From the cell containing the given text, extract its center point as [X, Y] coordinate. 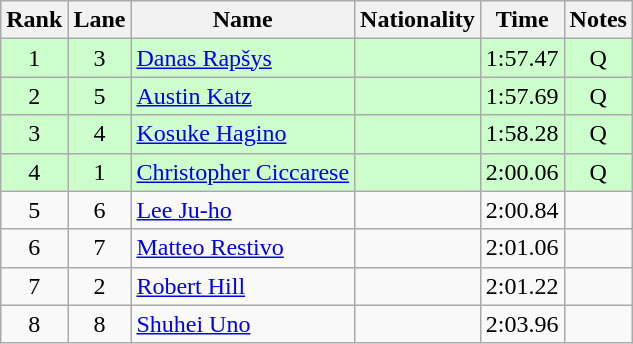
Name [243, 20]
Shuhei Uno [243, 324]
2:03.96 [522, 324]
1:58.28 [522, 134]
Notes [598, 20]
Kosuke Hagino [243, 134]
Robert Hill [243, 286]
Rank [34, 20]
2:00.06 [522, 172]
Lane [100, 20]
Matteo Restivo [243, 248]
2:01.06 [522, 248]
2:01.22 [522, 286]
Nationality [418, 20]
1:57.69 [522, 96]
Lee Ju-ho [243, 210]
2:00.84 [522, 210]
Christopher Ciccarese [243, 172]
Danas Rapšys [243, 58]
Austin Katz [243, 96]
1:57.47 [522, 58]
Time [522, 20]
